From the cell containing the given text, extract its center point as (X, Y) coordinate. 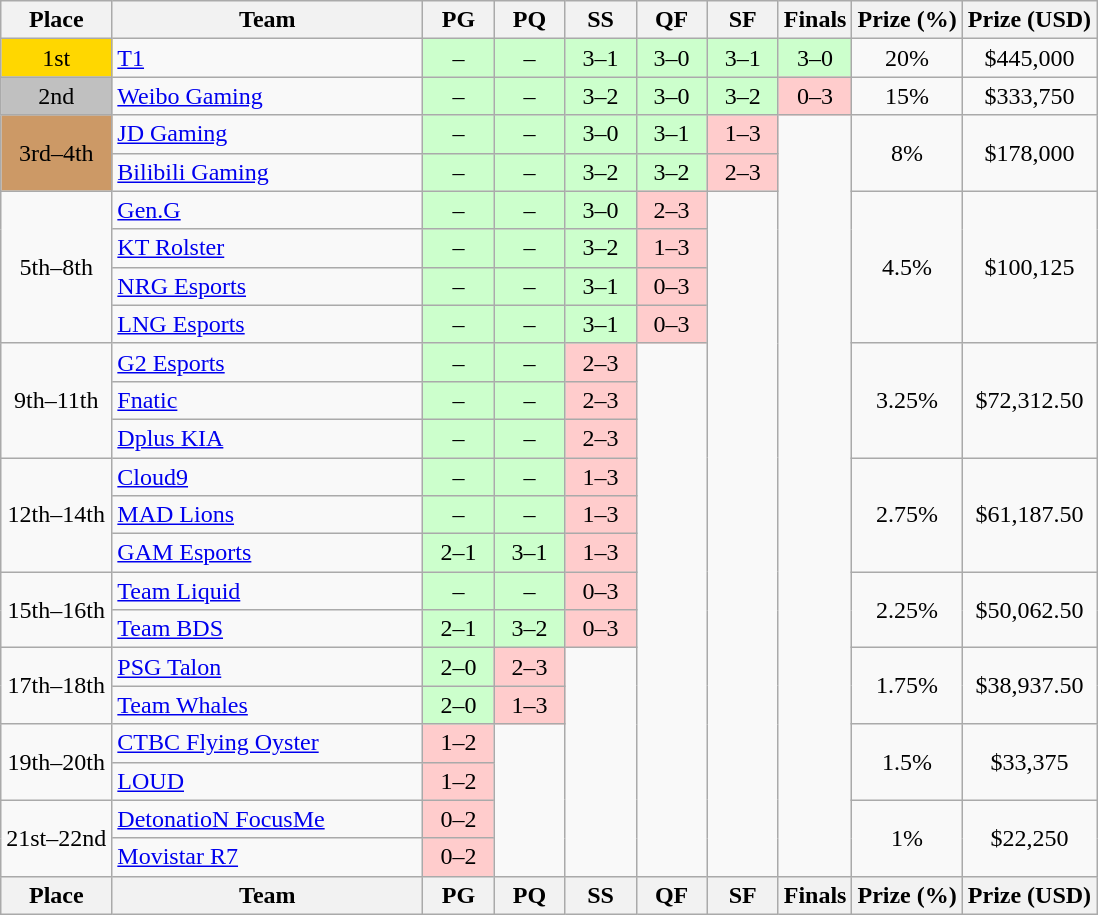
$33,375 (1029, 762)
21st–22nd (56, 838)
Bilibili Gaming (268, 172)
19th–20th (56, 762)
$50,062.50 (1029, 610)
5th–8th (56, 267)
9th–11th (56, 400)
Fnatic (268, 400)
1.75% (907, 686)
$61,187.50 (1029, 515)
1.5% (907, 762)
$38,937.50 (1029, 686)
Team Whales (268, 705)
15% (907, 96)
Cloud9 (268, 477)
$333,750 (1029, 96)
CTBC Flying Oyster (268, 743)
Weibo Gaming (268, 96)
LOUD (268, 781)
2.75% (907, 515)
DetonatioN FocusMe (268, 819)
$100,125 (1029, 267)
2nd (56, 96)
NRG Esports (268, 286)
Gen.G (268, 210)
Dplus KIA (268, 438)
15th–16th (56, 610)
$445,000 (1029, 58)
$178,000 (1029, 153)
T1 (268, 58)
LNG Esports (268, 324)
Team BDS (268, 629)
Team Liquid (268, 591)
JD Gaming (268, 134)
3.25% (907, 400)
Movistar R7 (268, 857)
8% (907, 153)
MAD Lions (268, 515)
1% (907, 838)
PSG Talon (268, 667)
3rd–4th (56, 153)
12th–14th (56, 515)
4.5% (907, 267)
17th–18th (56, 686)
$22,250 (1029, 838)
2.25% (907, 610)
GAM Esports (268, 553)
G2 Esports (268, 362)
$72,312.50 (1029, 400)
KT Rolster (268, 248)
20% (907, 58)
1st (56, 58)
